Return (x, y) of the center of cell containing provided text 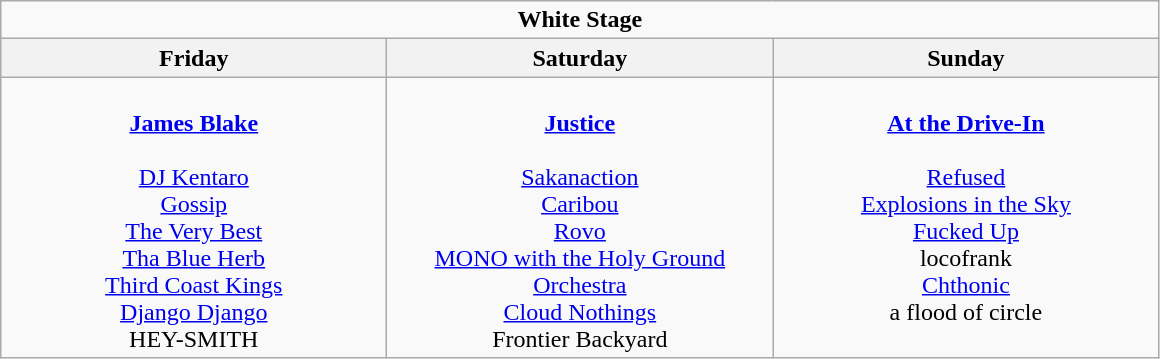
Justice Sakanaction Caribou Rovo MONO with the Holy Ground Orchestra Cloud Nothings Frontier Backyard (580, 218)
Saturday (580, 58)
At the Drive-In Refused Explosions in the Sky Fucked Up locofrank Chthonic a flood of circle (966, 218)
James Blake DJ Kentaro Gossip The Very Best Tha Blue Herb Third Coast Kings Django Django HEY-SMITH (194, 218)
Sunday (966, 58)
Friday (194, 58)
White Stage (580, 20)
